Detect which cell encompasses the target text, then output its [x, y] center coordinate. 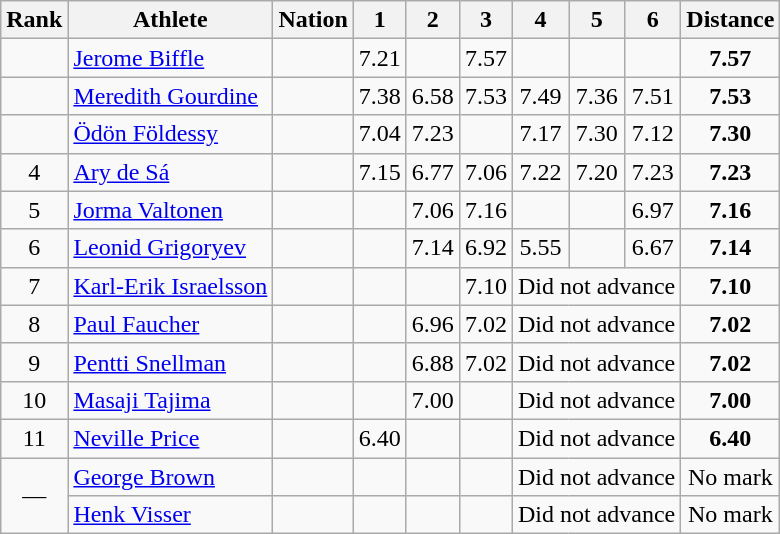
7.36 [597, 96]
7.20 [597, 172]
Nation [313, 20]
7.17 [540, 134]
5.55 [540, 248]
7 [34, 286]
Paul Faucher [170, 324]
Ödön Földessy [170, 134]
6.92 [486, 248]
7.38 [380, 96]
6.67 [653, 248]
9 [34, 362]
3 [486, 20]
7.51 [653, 96]
6.77 [432, 172]
6.96 [432, 324]
7.49 [540, 96]
Henk Visser [170, 515]
Jorma Valtonen [170, 210]
Neville Price [170, 438]
6.97 [653, 210]
Athlete [170, 20]
Ary de Sá [170, 172]
10 [34, 400]
6.88 [432, 362]
7.15 [380, 172]
7.04 [380, 134]
Rank [34, 20]
8 [34, 324]
7.22 [540, 172]
Karl-Erik Israelsson [170, 286]
Meredith Gourdine [170, 96]
— [34, 496]
6.58 [432, 96]
2 [432, 20]
Jerome Biffle [170, 58]
Masaji Tajima [170, 400]
Leonid Grigoryev [170, 248]
1 [380, 20]
7.12 [653, 134]
George Brown [170, 477]
Distance [730, 20]
Pentti Snellman [170, 362]
11 [34, 438]
7.21 [380, 58]
